Detect which cell encompasses the target text, then output its [x, y] center coordinate. 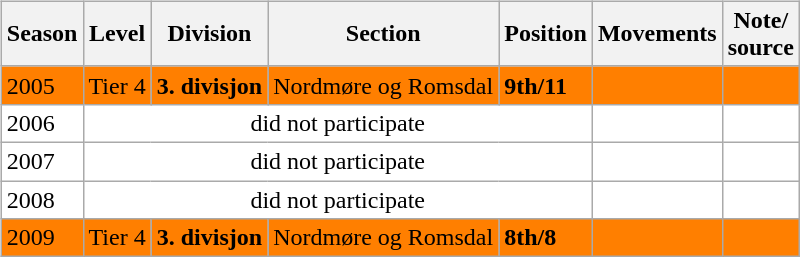
2006 [42, 123]
Note/source [760, 34]
Position [546, 34]
8th/8 [546, 238]
Level [117, 34]
2009 [42, 238]
Season [42, 34]
2005 [42, 85]
Division [209, 34]
9th/11 [546, 85]
2007 [42, 161]
Movements [657, 34]
2008 [42, 199]
Section [384, 34]
